From the cell containing the given text, extract its center point as (X, Y) coordinate. 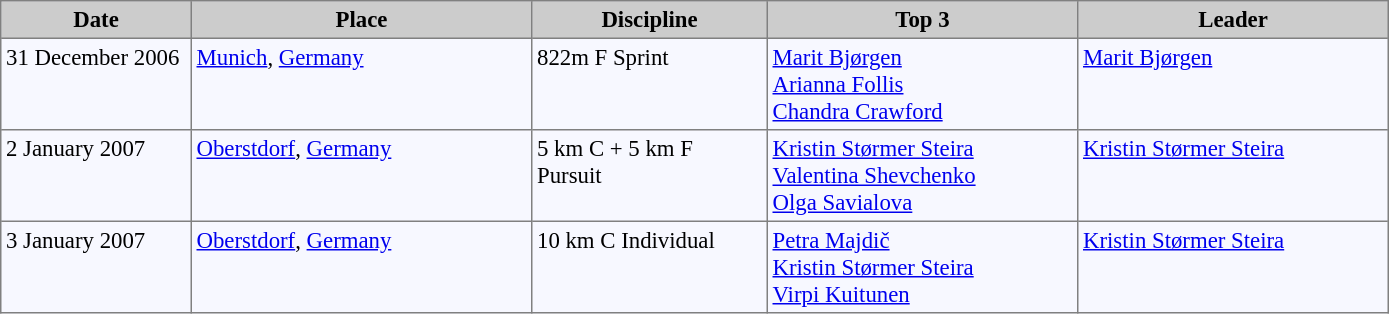
Marit Bjørgen (1233, 84)
2 January 2007 (96, 176)
Kristin Størmer Steira Valentina Shevchenko Olga Savialova (922, 176)
Discipline (650, 20)
31 December 2006 (96, 84)
10 km C Individual (650, 267)
5 km C + 5 km F Pursuit (650, 176)
Place (361, 20)
Marit Bjørgen Arianna Follis Chandra Crawford (922, 84)
Petra Majdič Kristin Størmer Steira Virpi Kuitunen (922, 267)
Munich, Germany (361, 84)
Date (96, 20)
3 January 2007 (96, 267)
Top 3 (922, 20)
822m F Sprint (650, 84)
Leader (1233, 20)
